Capture the cell that displays the provided text and extract its (X, Y) central coordinate. 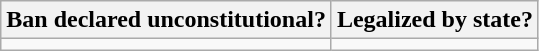
Legalized by state? (434, 20)
Ban declared unconstitutional? (166, 20)
